Return [X, Y] of the center of cell containing provided text 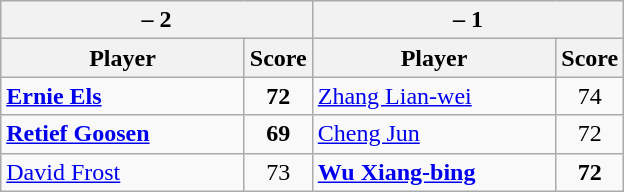
73 [278, 172]
Cheng Jun [434, 134]
Zhang Lian-wei [434, 96]
– 1 [468, 20]
Ernie Els [123, 96]
74 [590, 96]
Retief Goosen [123, 134]
David Frost [123, 172]
Wu Xiang-bing [434, 172]
69 [278, 134]
– 2 [157, 20]
